Provide the (x, y) coordinate of the cell's center where the given text is located.  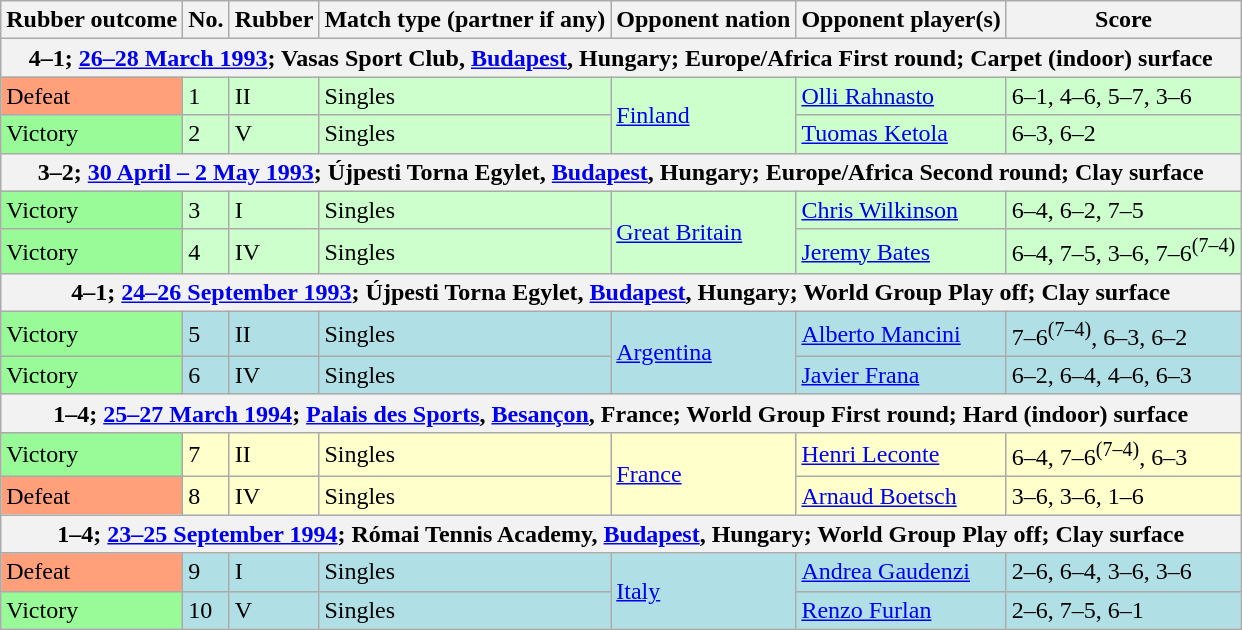
6–2, 6–4, 4–6, 6–3 (1123, 375)
2–6, 6–4, 3–6, 3–6 (1123, 572)
Tuomas Ketola (901, 134)
Argentina (704, 354)
7 (206, 454)
4–1; 24–26 September 1993; Újpesti Torna Egylet, Budapest, Hungary; World Group Play off; Clay surface (621, 293)
Rubber outcome (92, 20)
2–6, 7–5, 6–1 (1123, 610)
Olli Rahnasto (901, 96)
1–4; 23–25 September 1994; Római Tennis Academy, Budapest, Hungary; World Group Play off; Clay surface (621, 534)
Great Britain (704, 232)
Match type (partner if any) (465, 20)
3–2; 30 April – 2 May 1993; Újpesti Torna Egylet, Budapest, Hungary; Europe/Africa Second round; Clay surface (621, 172)
France (704, 474)
4–1; 26–28 March 1993; Vasas Sport Club, Budapest, Hungary; Europe/Africa First round; Carpet (indoor) surface (621, 58)
10 (206, 610)
Score (1123, 20)
2 (206, 134)
Italy (704, 591)
No. (206, 20)
6–4, 7–5, 3–6, 7–6(7–4) (1123, 252)
3–6, 3–6, 1–6 (1123, 496)
7–6(7–4), 6–3, 6–2 (1123, 334)
1–4; 25–27 March 1994; Palais des Sports, Besançon, France; World Group First round; Hard (indoor) surface (621, 413)
Opponent player(s) (901, 20)
8 (206, 496)
Andrea Gaudenzi (901, 572)
Jeremy Bates (901, 252)
9 (206, 572)
Alberto Mancini (901, 334)
6–3, 6–2 (1123, 134)
Arnaud Boetsch (901, 496)
6–4, 6–2, 7–5 (1123, 210)
3 (206, 210)
Opponent nation (704, 20)
Chris Wilkinson (901, 210)
1 (206, 96)
Javier Frana (901, 375)
Henri Leconte (901, 454)
6–4, 7–6(7–4), 6–3 (1123, 454)
5 (206, 334)
Renzo Furlan (901, 610)
Rubber (274, 20)
4 (206, 252)
Finland (704, 115)
6 (206, 375)
6–1, 4–6, 5–7, 3–6 (1123, 96)
